Output the [x, y] coordinate of the center of the cell containing the given text.  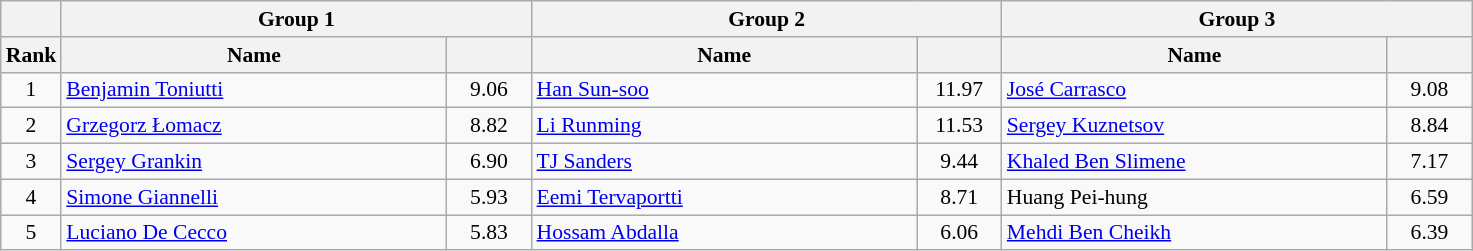
Han Sun-soo [724, 90]
Rank [32, 55]
5.83 [488, 233]
6.59 [1430, 197]
2 [32, 126]
6.90 [488, 162]
Luciano De Cecco [254, 233]
Eemi Tervaportti [724, 197]
1 [32, 90]
Li Runming [724, 126]
Hossam Abdalla [724, 233]
9.06 [488, 90]
8.71 [960, 197]
Sergey Grankin [254, 162]
5.93 [488, 197]
Group 1 [296, 19]
11.53 [960, 126]
Khaled Ben Slimene [1194, 162]
Simone Giannelli [254, 197]
Sergey Kuznetsov [1194, 126]
Huang Pei-hung [1194, 197]
4 [32, 197]
5 [32, 233]
9.08 [1430, 90]
Mehdi Ben Cheikh [1194, 233]
3 [32, 162]
José Carrasco [1194, 90]
Group 2 [767, 19]
8.82 [488, 126]
11.97 [960, 90]
7.17 [1430, 162]
6.06 [960, 233]
Group 3 [1237, 19]
8.84 [1430, 126]
6.39 [1430, 233]
TJ Sanders [724, 162]
Benjamin Toniutti [254, 90]
Grzegorz Łomacz [254, 126]
9.44 [960, 162]
